Scan for the cell matching the given text and deliver its [X, Y] coordinate at center. 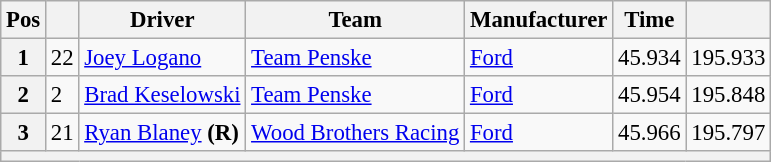
Pos [24, 20]
195.797 [728, 133]
45.954 [650, 95]
195.933 [728, 58]
195.848 [728, 95]
Time [650, 20]
Manufacturer [539, 20]
45.966 [650, 133]
Joey Logano [162, 58]
45.934 [650, 58]
21 [62, 133]
22 [62, 58]
Team [356, 20]
Wood Brothers Racing [356, 133]
Brad Keselowski [162, 95]
Driver [162, 20]
Ryan Blaney (R) [162, 133]
3 [24, 133]
1 [24, 58]
